Return [x, y] of the center of cell containing provided text 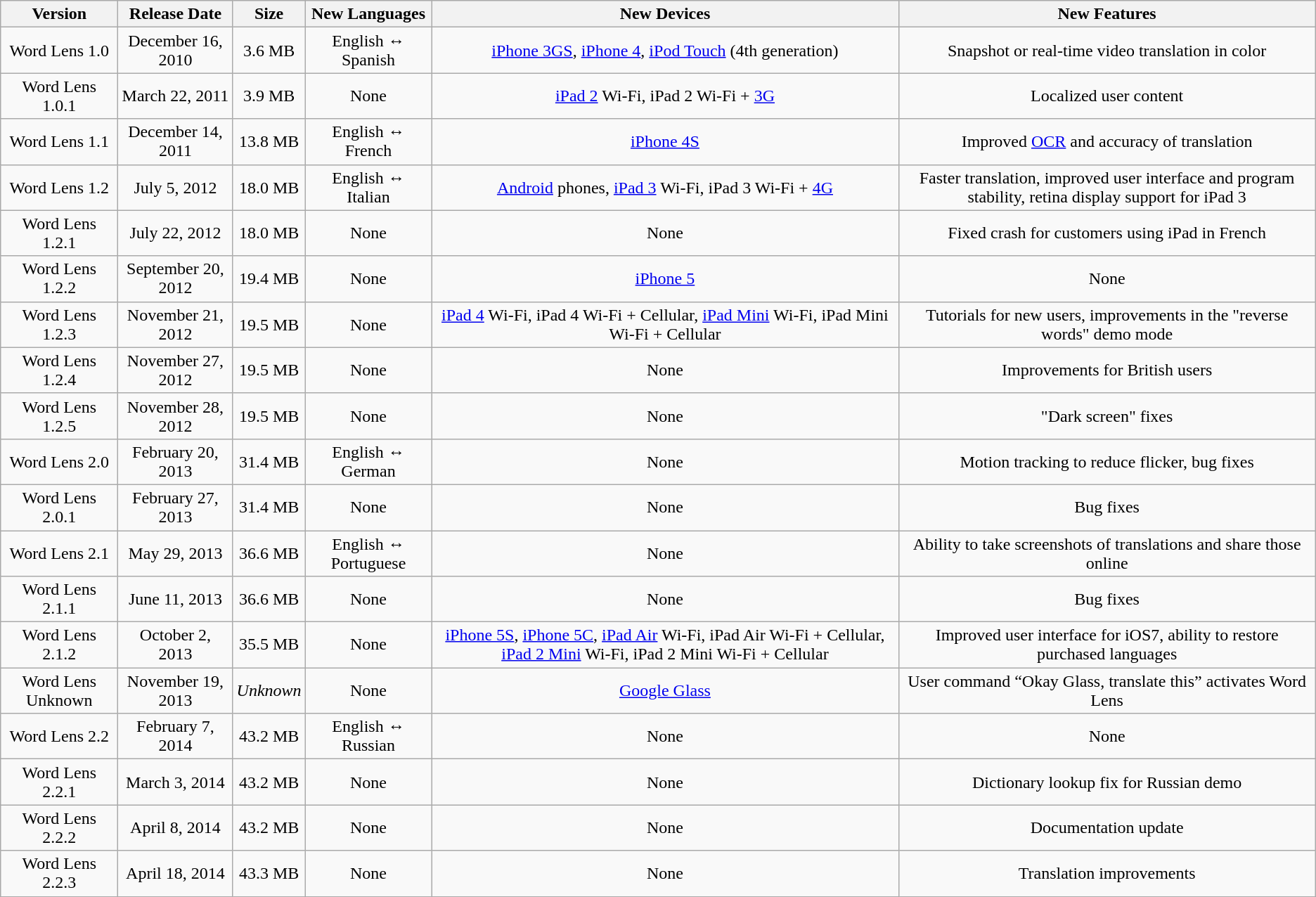
Word Lens 2.2.1 [59, 782]
iPad 4 Wi-Fi, iPad 4 Wi-Fi + Cellular, iPad Mini Wi-Fi, iPad Mini Wi-Fi + Cellular [665, 325]
November 28, 2012 [176, 416]
April 18, 2014 [176, 873]
iPhone 4S [665, 142]
Word Lens 1.2.1 [59, 233]
Word Lens 2.2 [59, 737]
Faster translation, improved user interface and program stability, retina display support for iPad 3 [1107, 187]
Documentation update [1107, 828]
Size [269, 14]
35.5 MB [269, 645]
Word Lens 1.2.5 [59, 416]
English ↔ Portuguese [368, 553]
March 3, 2014 [176, 782]
"Dark screen" fixes [1107, 416]
November 27, 2012 [176, 370]
iPad 2 Wi-Fi, iPad 2 Wi-Fi + 3G [665, 96]
November 21, 2012 [176, 325]
February 7, 2014 [176, 737]
Word Lens 2.2.3 [59, 873]
English ↔ German [368, 461]
Word Lens 1.2.3 [59, 325]
Motion tracking to reduce flicker, bug fixes [1107, 461]
iPhone 5S, iPhone 5C, iPad Air Wi-Fi, iPad Air Wi-Fi + Cellular, iPad 2 Mini Wi-Fi, iPad 2 Mini Wi-Fi + Cellular [665, 645]
Word Lens 2.1 [59, 553]
Snapshot or real-time video translation in color [1107, 51]
May 29, 2013 [176, 553]
Word Lens 1.2.2 [59, 278]
Word Lens 2.2.2 [59, 828]
Word Lens 1.1 [59, 142]
Google Glass [665, 690]
iPhone 3GS, iPhone 4, iPod Touch (4th generation) [665, 51]
Word Lens 2.0 [59, 461]
Android phones, iPad 3 Wi-Fi, iPad 3 Wi-Fi + 4G [665, 187]
Version [59, 14]
Word Lens 1.0 [59, 51]
February 20, 2013 [176, 461]
March 22, 2011 [176, 96]
New Languages [368, 14]
Word Lens 2.0.1 [59, 508]
19.4 MB [269, 278]
43.3 MB [269, 873]
New Devices [665, 14]
Word Lens 1.0.1 [59, 96]
April 8, 2014 [176, 828]
Unknown [269, 690]
Localized user content [1107, 96]
Fixed crash for customers using iPad in French [1107, 233]
Improved OCR and accuracy of translation [1107, 142]
3.9 MB [269, 96]
July 5, 2012 [176, 187]
English ↔ French [368, 142]
13.8 MB [269, 142]
Word Lens 2.1.1 [59, 599]
Ability to take screenshots of translations and share those online [1107, 553]
December 16, 2010 [176, 51]
English ↔ Spanish [368, 51]
Word Lens 2.1.2 [59, 645]
3.6 MB [269, 51]
Word Lens 1.2.4 [59, 370]
Release Date [176, 14]
Tutorials for new users, improvements in the "reverse words" demo mode [1107, 325]
Word Lens Unknown [59, 690]
Improved user interface for iOS7, ability to restore purchased languages [1107, 645]
User command “Okay Glass, translate this” activates Word Lens [1107, 690]
July 22, 2012 [176, 233]
English ↔ Italian [368, 187]
iPhone 5 [665, 278]
Translation improvements [1107, 873]
Dictionary lookup fix for Russian demo [1107, 782]
September 20, 2012 [176, 278]
Improvements for British users [1107, 370]
February 27, 2013 [176, 508]
English ↔ Russian [368, 737]
Word Lens 1.2 [59, 187]
October 2, 2013 [176, 645]
June 11, 2013 [176, 599]
December 14, 2011 [176, 142]
November 19, 2013 [176, 690]
New Features [1107, 14]
